Output the (x, y) coordinate of the center of the cell containing the given text.  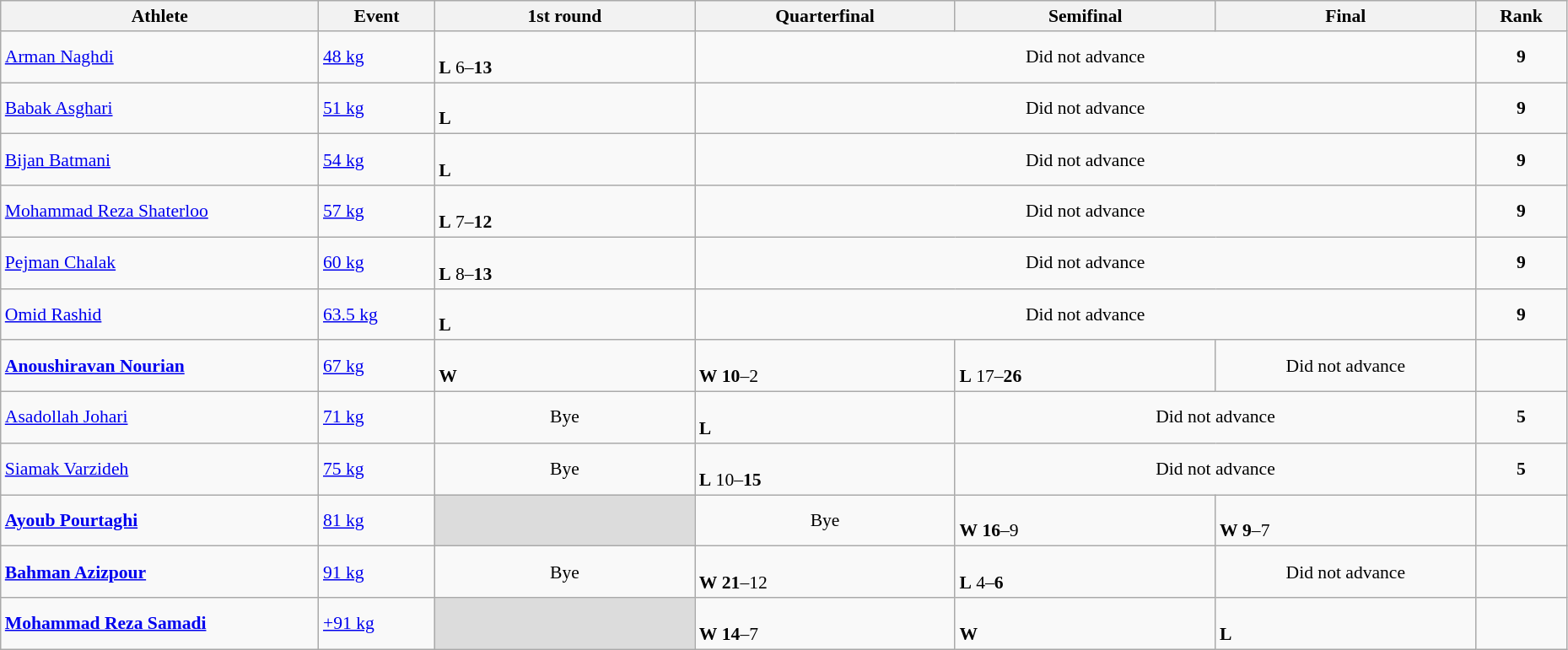
L 4–6 (1085, 572)
60 kg (376, 263)
+91 kg (376, 624)
W 21–12 (825, 572)
Bijan Batmani (160, 160)
Event (376, 16)
W 10–2 (825, 366)
Mohammad Reza Shaterloo (160, 211)
75 kg (376, 469)
Bahman Azizpour (160, 572)
Mohammad Reza Samadi (160, 624)
Siamak Varzideh (160, 469)
81 kg (376, 521)
51 kg (376, 108)
L 17–26 (1085, 366)
71 kg (376, 418)
Final (1346, 16)
Arman Naghdi (160, 57)
L 10–15 (825, 469)
Omid Rashid (160, 314)
L 6–13 (565, 57)
Rank (1522, 16)
L 8–13 (565, 263)
L 7–12 (565, 211)
48 kg (376, 57)
Babak Asghari (160, 108)
Quarterfinal (825, 16)
91 kg (376, 572)
1st round (565, 16)
Pejman Chalak (160, 263)
Athlete (160, 16)
W 9–7 (1346, 521)
Anoushiravan Nourian (160, 366)
67 kg (376, 366)
W 16–9 (1085, 521)
W 14–7 (825, 624)
Ayoub Pourtaghi (160, 521)
Semifinal (1085, 16)
Asadollah Johari (160, 418)
54 kg (376, 160)
57 kg (376, 211)
63.5 kg (376, 314)
